Detect which cell encompasses the target text, then output its [X, Y] center coordinate. 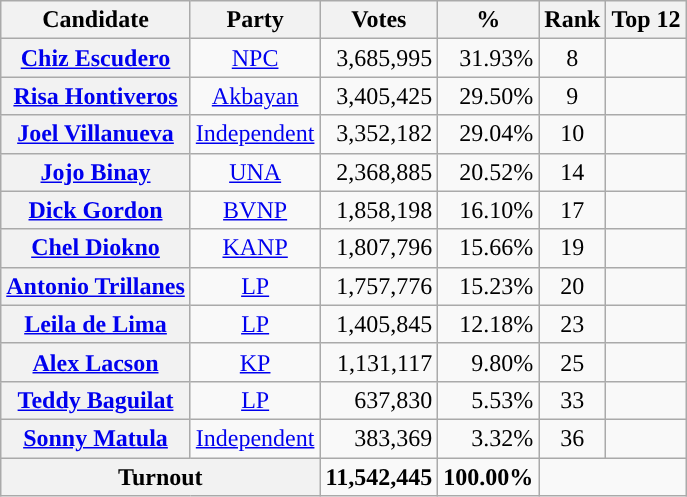
9 [572, 96]
KANP [255, 248]
31.93% [488, 58]
33 [572, 400]
1,858,198 [379, 210]
Sonny Matula [96, 438]
Candidate [96, 20]
Leila de Lima [96, 324]
19 [572, 248]
Jojo Binay [96, 172]
KP [255, 362]
Party [255, 20]
8 [572, 58]
5.53% [488, 400]
Antonio Trillanes [96, 286]
NPC [255, 58]
17 [572, 210]
1,405,845 [379, 324]
1,807,796 [379, 248]
UNA [255, 172]
16.10% [488, 210]
9.80% [488, 362]
36 [572, 438]
Akbayan [255, 96]
100.00% [488, 477]
BVNP [255, 210]
15.66% [488, 248]
3,352,182 [379, 134]
10 [572, 134]
% [488, 20]
12.18% [488, 324]
3,685,995 [379, 58]
29.04% [488, 134]
Dick Gordon [96, 210]
3,405,425 [379, 96]
Joel Villanueva [96, 134]
2,368,885 [379, 172]
637,830 [379, 400]
20.52% [488, 172]
Teddy Baguilat [96, 400]
Risa Hontiveros [96, 96]
Chel Diokno [96, 248]
1,757,776 [379, 286]
383,369 [379, 438]
29.50% [488, 96]
Chiz Escudero [96, 58]
20 [572, 286]
15.23% [488, 286]
Rank [572, 20]
23 [572, 324]
14 [572, 172]
Votes [379, 20]
Turnout [160, 477]
Top 12 [646, 20]
1,131,117 [379, 362]
Alex Lacson [96, 362]
3.32% [488, 438]
11,542,445 [379, 477]
25 [572, 362]
